Determine the (X, Y) coordinate at the center of the cell enclosing the given text.  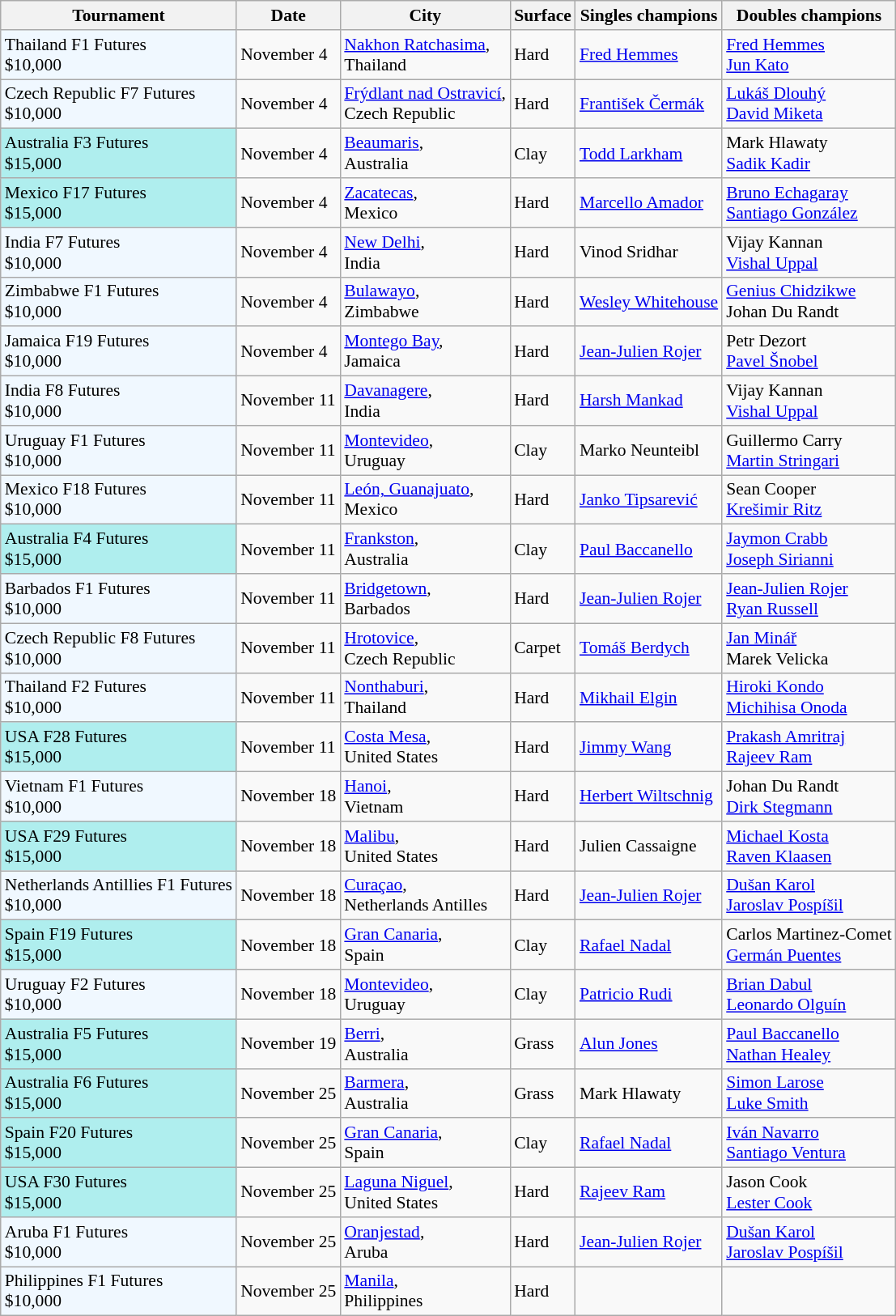
Bulawayo,Zimbabwe (425, 301)
Date (288, 15)
Australia F5 Futures$15,000 (118, 1044)
Hanoi,Vietnam (425, 796)
Zacatecas,Mexico (425, 202)
František Čermák (649, 104)
City (425, 15)
Costa Mesa,United States (425, 748)
Netherlands Antillies F1 Futures$10,000 (118, 895)
Rajeev Ram (649, 1193)
Frankston,Australia (425, 549)
Spain F20 Futures$15,000 (118, 1143)
Harsh Mankad (649, 401)
Hiroki Kondo Michihisa Onoda (809, 698)
November 19 (288, 1044)
Montego Bay,Jamaica (425, 351)
León, Guanajuato,Mexico (425, 500)
India F8 Futures$10,000 (118, 401)
India F7 Futures$10,000 (118, 253)
USA F30 Futures$15,000 (118, 1193)
Janko Tipsarević (649, 500)
Fred Hemmes (649, 55)
Frýdlant nad Ostravicí,Czech Republic (425, 104)
Alun Jones (649, 1044)
Jean-Julien Rojer Ryan Russell (809, 599)
Thailand F2 Futures$10,000 (118, 698)
Jimmy Wang (649, 748)
Tournament (118, 15)
Philippines F1 Futures$10,000 (118, 1292)
New Delhi,India (425, 253)
Laguna Niguel,United States (425, 1193)
Barmera,Australia (425, 1093)
Mark Hlawaty (649, 1093)
Patricio Rudi (649, 994)
Tomáš Berdych (649, 647)
Surface (542, 15)
Thailand F1 Futures$10,000 (118, 55)
Aruba F1 Futures$10,000 (118, 1242)
Michael Kosta Raven Klaasen (809, 847)
Barbados F1 Futures$10,000 (118, 599)
Berri,Australia (425, 1044)
Nonthaburi,Thailand (425, 698)
Uruguay F2 Futures$10,000 (118, 994)
Genius Chidzikwe Johan Du Randt (809, 301)
Carlos Martinez-Comet Germán Puentes (809, 945)
Paul Baccanello Nathan Healey (809, 1044)
Curaçao,Netherlands Antilles (425, 895)
Beaumaris,Australia (425, 154)
USA F28 Futures$15,000 (118, 748)
Mark Hlawaty Sadik Kadir (809, 154)
Marcello Amador (649, 202)
Petr Dezort Pavel Šnobel (809, 351)
Bridgetown,Barbados (425, 599)
Oranjestad,Aruba (425, 1242)
Mexico F17 Futures$15,000 (118, 202)
Herbert Wiltschnig (649, 796)
Vinod Sridhar (649, 253)
Prakash Amritraj Rajeev Ram (809, 748)
Jamaica F19 Futures$10,000 (118, 351)
USA F29 Futures$15,000 (118, 847)
Spain F19 Futures$15,000 (118, 945)
Iván Navarro Santiago Ventura (809, 1143)
Doubles champions (809, 15)
Brian Dabul Leonardo Olguín (809, 994)
Czech Republic F8 Futures$10,000 (118, 647)
Mikhail Elgin (649, 698)
Sean Cooper Krešimir Ritz (809, 500)
Simon Larose Luke Smith (809, 1093)
Paul Baccanello (649, 549)
Hrotovice,Czech Republic (425, 647)
Johan Du Randt Dirk Stegmann (809, 796)
Singles champions (649, 15)
Fred Hemmes Jun Kato (809, 55)
Wesley Whitehouse (649, 301)
Carpet (542, 647)
Marko Neunteibl (649, 450)
Davanagere,India (425, 401)
Manila,Philippines (425, 1292)
Zimbabwe F1 Futures$10,000 (118, 301)
Mexico F18 Futures$10,000 (118, 500)
Australia F4 Futures$15,000 (118, 549)
Australia F3 Futures$15,000 (118, 154)
Jason Cook Lester Cook (809, 1193)
Jan Minář Marek Velicka (809, 647)
Czech Republic F7 Futures$10,000 (118, 104)
Australia F6 Futures$15,000 (118, 1093)
Malibu,United States (425, 847)
Uruguay F1 Futures$10,000 (118, 450)
Vietnam F1 Futures$10,000 (118, 796)
Bruno Echagaray Santiago González (809, 202)
Nakhon Ratchasima,Thailand (425, 55)
Todd Larkham (649, 154)
Lukáš Dlouhý David Miketa (809, 104)
Julien Cassaigne (649, 847)
Jaymon Crabb Joseph Sirianni (809, 549)
Guillermo Carry Martin Stringari (809, 450)
